Determine the (X, Y) coordinate at the center of the cell enclosing the given text.  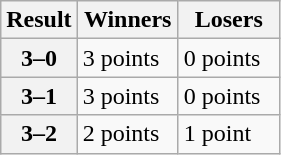
Result (39, 20)
3–2 (39, 134)
3–0 (39, 58)
1 point (228, 134)
3–1 (39, 96)
2 points (128, 134)
Losers (228, 20)
Winners (128, 20)
